Determine the (x, y) coordinate at the center of the cell enclosing the given text.  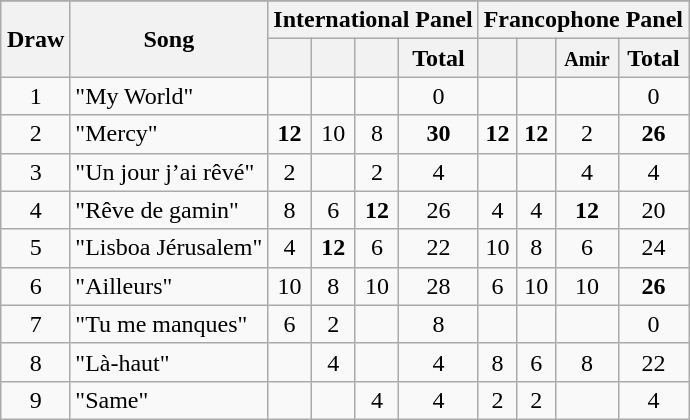
1 (35, 96)
30 (438, 134)
28 (438, 286)
5 (35, 248)
24 (653, 248)
"My World" (169, 96)
Song (169, 39)
"Un jour j’ai rêvé" (169, 172)
"Mercy" (169, 134)
3 (35, 172)
"Rêve de gamin" (169, 210)
Francophone Panel (583, 20)
9 (35, 400)
International Panel (373, 20)
"Ailleurs" (169, 286)
"Same" (169, 400)
"Lisboa Jérusalem" (169, 248)
Amir (588, 58)
"Là-haut" (169, 362)
20 (653, 210)
7 (35, 324)
Draw (35, 39)
"Tu me manques" (169, 324)
